Provide the (X, Y) coordinate of the cell's center where the given text is located.  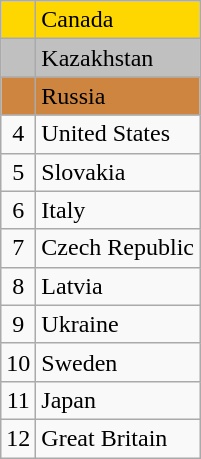
Canada (118, 20)
6 (18, 210)
5 (18, 172)
Ukraine (118, 324)
4 (18, 134)
9 (18, 324)
Slovakia (118, 172)
7 (18, 248)
Italy (118, 210)
12 (18, 438)
United States (118, 134)
Sweden (118, 362)
Japan (118, 400)
8 (18, 286)
10 (18, 362)
11 (18, 400)
Czech Republic (118, 248)
Russia (118, 96)
Latvia (118, 286)
Kazakhstan (118, 58)
Great Britain (118, 438)
